Return the [x, y] coordinate for the center point of the cell that contains the specified text.  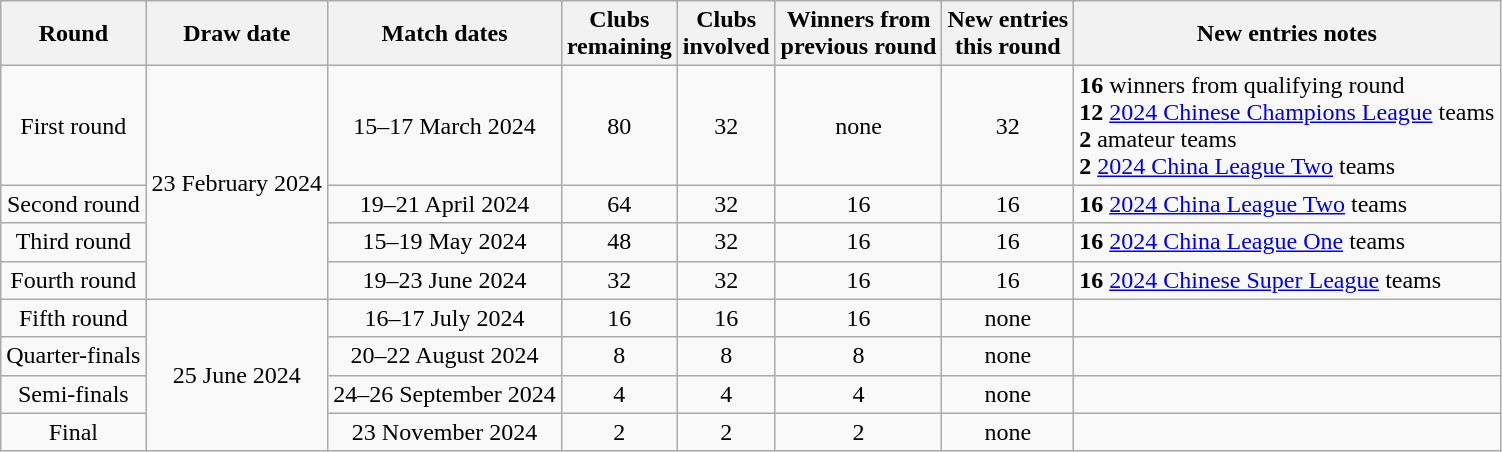
New entriesthis round [1008, 34]
15–19 May 2024 [445, 242]
Semi-finals [74, 394]
16 2024 Chinese Super League teams [1287, 280]
Match dates [445, 34]
Clubsremaining [619, 34]
Clubsinvolved [726, 34]
80 [619, 126]
16 2024 China League One teams [1287, 242]
Fourth round [74, 280]
New entries notes [1287, 34]
48 [619, 242]
20–22 August 2024 [445, 356]
25 June 2024 [237, 375]
Quarter-finals [74, 356]
Round [74, 34]
Fifth round [74, 318]
16 2024 China League Two teams [1287, 204]
16 winners from qualifying round12 2024 Chinese Champions League teams2 amateur teams2 2024 China League Two teams [1287, 126]
16–17 July 2024 [445, 318]
24–26 September 2024 [445, 394]
19–23 June 2024 [445, 280]
23 November 2024 [445, 432]
First round [74, 126]
Second round [74, 204]
Final [74, 432]
Draw date [237, 34]
19–21 April 2024 [445, 204]
Third round [74, 242]
Winners fromprevious round [858, 34]
64 [619, 204]
15–17 March 2024 [445, 126]
23 February 2024 [237, 182]
